Find where the given text appears and provide that cell's center as [X, Y] coordinate. 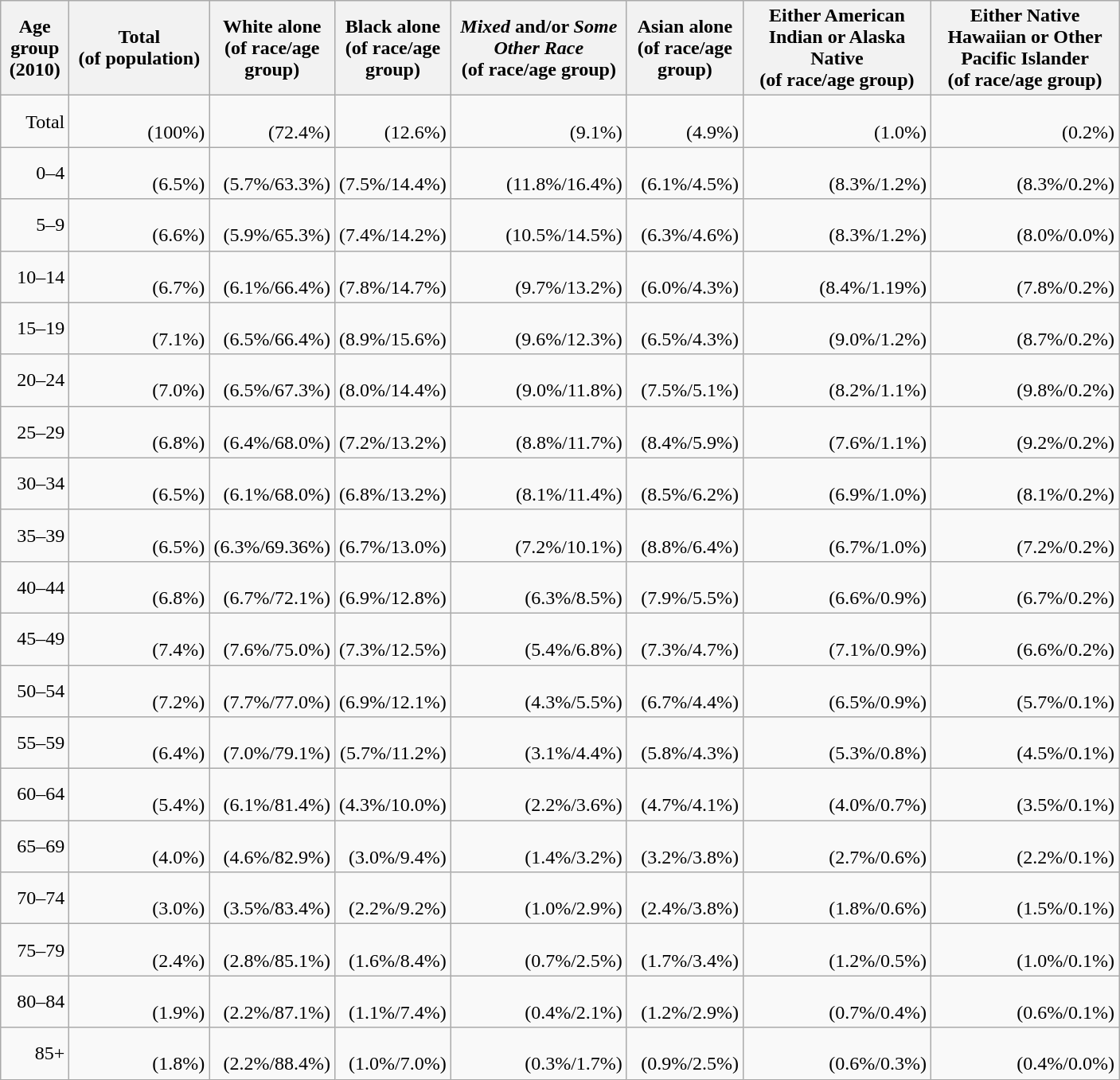
(2.2%/0.1%) [1024, 847]
35–39 [35, 535]
(8.0%/0.0%) [1024, 224]
(6.7%/4.4%) [685, 691]
Age group (2010) [35, 48]
(8.4%/1.19%) [837, 277]
(7.2%/13.2%) [393, 431]
(0.3%/1.7%) [538, 1054]
(1.0%/7.0%) [393, 1054]
(0.4%/0.0%) [1024, 1054]
(11.8%/16.4%) [538, 174]
(9.0%/1.2%) [837, 328]
(5.4%) [139, 794]
(7.6%/1.1%) [837, 431]
(7.2%/0.2%) [1024, 535]
(5.4%/6.8%) [538, 638]
(3.0%/9.4%) [393, 847]
(7.7%/77.0%) [272, 691]
(7.4%) [139, 638]
(6.7%/1.0%) [837, 535]
(1.4%/3.2%) [538, 847]
(6.7%/13.0%) [393, 535]
Mixed and/or Some Other Race (of race/age group) [538, 48]
(6.4%/68.0%) [272, 431]
(7.5%/5.1%) [685, 380]
(5.7%/0.1%) [1024, 691]
75–79 [35, 950]
(1.2%/2.9%) [685, 1001]
(4.5%/0.1%) [1024, 743]
(10.5%/14.5%) [538, 224]
(4.7%/4.1%) [685, 794]
Total (of population) [139, 48]
(2.2%/88.4%) [272, 1054]
(6.3%/4.6%) [685, 224]
(7.3%/12.5%) [393, 638]
(8.9%/15.6%) [393, 328]
(6.9%/12.1%) [393, 691]
(7.4%/14.2%) [393, 224]
(8.0%/14.4%) [393, 380]
50–54 [35, 691]
(8.4%/5.9%) [685, 431]
(2.8%/85.1%) [272, 950]
(8.1%/0.2%) [1024, 484]
(6.1%/4.5%) [685, 174]
(9.7%/13.2%) [538, 277]
(1.8%/0.6%) [837, 898]
(4.0%) [139, 847]
(6.6%/0.9%) [837, 587]
(6.7%/0.2%) [1024, 587]
Total [35, 121]
(9.1%) [538, 121]
60–64 [35, 794]
(0.6%/0.1%) [1024, 1001]
(6.5%/66.4%) [272, 328]
(4.0%/0.7%) [837, 794]
(4.3%/10.0%) [393, 794]
(8.1%/11.4%) [538, 484]
(5.7%/11.2%) [393, 743]
(0.4%/2.1%) [538, 1001]
65–69 [35, 847]
(9.2%/0.2%) [1024, 431]
(0.2%) [1024, 121]
(7.9%/5.5%) [685, 587]
(8.8%/6.4%) [685, 535]
(4.9%) [685, 121]
(1.6%/8.4%) [393, 950]
(7.0%/79.1%) [272, 743]
(3.2%/3.8%) [685, 847]
(9.6%/12.3%) [538, 328]
(2.7%/0.6%) [837, 847]
(1.2%/0.5%) [837, 950]
(5.7%/63.3%) [272, 174]
(6.1%/66.4%) [272, 277]
(1.8%) [139, 1054]
(1.1%/7.4%) [393, 1001]
Either Native Hawaiian or Other Pacific Islander (of race/age group) [1024, 48]
(6.5%/0.9%) [837, 691]
(3.5%/83.4%) [272, 898]
(7.6%/75.0%) [272, 638]
(6.7%) [139, 277]
(2.2%/3.6%) [538, 794]
15–19 [35, 328]
(0.7%/0.4%) [837, 1001]
(0.7%/2.5%) [538, 950]
(5.8%/4.3%) [685, 743]
(0.6%/0.3%) [837, 1054]
80–84 [35, 1001]
(7.2%) [139, 691]
(1.0%/0.1%) [1024, 950]
(2.4%/3.8%) [685, 898]
(100%) [139, 121]
Either American Indian or Alaska Native (of race/age group) [837, 48]
(5.3%/0.8%) [837, 743]
(7.3%/4.7%) [685, 638]
(6.5%/4.3%) [685, 328]
(2.4%) [139, 950]
(6.0%/4.3%) [685, 277]
25–29 [35, 431]
0–4 [35, 174]
Asian alone (of race/age group) [685, 48]
(12.6%) [393, 121]
70–74 [35, 898]
(1.0%) [837, 121]
(1.5%/0.1%) [1024, 898]
45–49 [35, 638]
(8.8%/11.7%) [538, 431]
(6.9%/1.0%) [837, 484]
85+ [35, 1054]
(72.4%) [272, 121]
(6.6%) [139, 224]
(7.0%) [139, 380]
(7.5%/14.4%) [393, 174]
(2.2%/87.1%) [272, 1001]
40–44 [35, 587]
(7.8%/0.2%) [1024, 277]
(7.2%/10.1%) [538, 535]
(6.1%/68.0%) [272, 484]
(7.8%/14.7%) [393, 277]
(6.8%/13.2%) [393, 484]
5–9 [35, 224]
(6.4%) [139, 743]
(9.8%/0.2%) [1024, 380]
(6.3%/69.36%) [272, 535]
(6.5%/67.3%) [272, 380]
(8.7%/0.2%) [1024, 328]
(6.7%/72.1%) [272, 587]
(0.9%/2.5%) [685, 1054]
(3.0%) [139, 898]
(8.5%/6.2%) [685, 484]
(6.3%/8.5%) [538, 587]
(4.6%/82.9%) [272, 847]
30–34 [35, 484]
(3.5%/0.1%) [1024, 794]
(6.6%/0.2%) [1024, 638]
(2.2%/9.2%) [393, 898]
(1.9%) [139, 1001]
(7.1%/0.9%) [837, 638]
20–24 [35, 380]
Black alone (of race/age group) [393, 48]
55–59 [35, 743]
(1.0%/2.9%) [538, 898]
(7.1%) [139, 328]
(8.2%/1.1%) [837, 380]
(3.1%/4.4%) [538, 743]
White alone (of race/age group) [272, 48]
(8.3%/0.2%) [1024, 174]
(9.0%/11.8%) [538, 380]
10–14 [35, 277]
(5.9%/65.3%) [272, 224]
(6.9%/12.8%) [393, 587]
(4.3%/5.5%) [538, 691]
(6.1%/81.4%) [272, 794]
(1.7%/3.4%) [685, 950]
